Output the [x, y] coordinate of the center of the cell containing the given text.  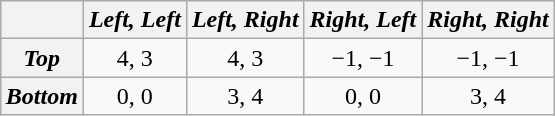
Bottom [42, 96]
Left, Left [134, 20]
Right, Left [363, 20]
Left, Right [245, 20]
Right, Right [488, 20]
Top [42, 58]
